Determine the [X, Y] coordinate at the center of the cell enclosing the given text.  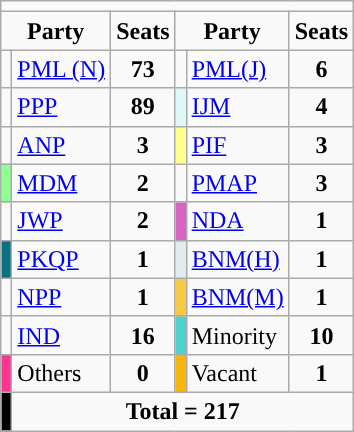
4 [321, 107]
73 [143, 69]
IJM [238, 107]
PPP [62, 107]
BNM(M) [238, 297]
ANP [62, 145]
PML(J) [238, 69]
IND [62, 335]
NDA [238, 221]
Others [62, 373]
Minority [238, 335]
JWP [62, 221]
Vacant [238, 373]
16 [143, 335]
PKQP [62, 259]
BNM(H) [238, 259]
NPP [62, 297]
PMAP [238, 183]
PML (N) [62, 69]
Total = 217 [183, 411]
10 [321, 335]
PIF [238, 145]
0 [143, 373]
89 [143, 107]
MDM [62, 183]
6 [321, 69]
